Output the (X, Y) coordinate of the center of the cell containing the given text.  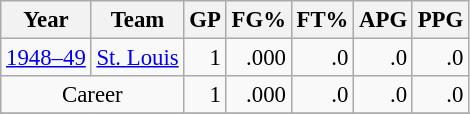
Year (46, 20)
GP (205, 20)
APG (384, 20)
1948–49 (46, 58)
FG% (258, 20)
Career (92, 95)
FT% (322, 20)
PPG (440, 20)
St. Louis (138, 58)
Team (138, 20)
